Scan for the cell matching the given text and deliver its [X, Y] coordinate at center. 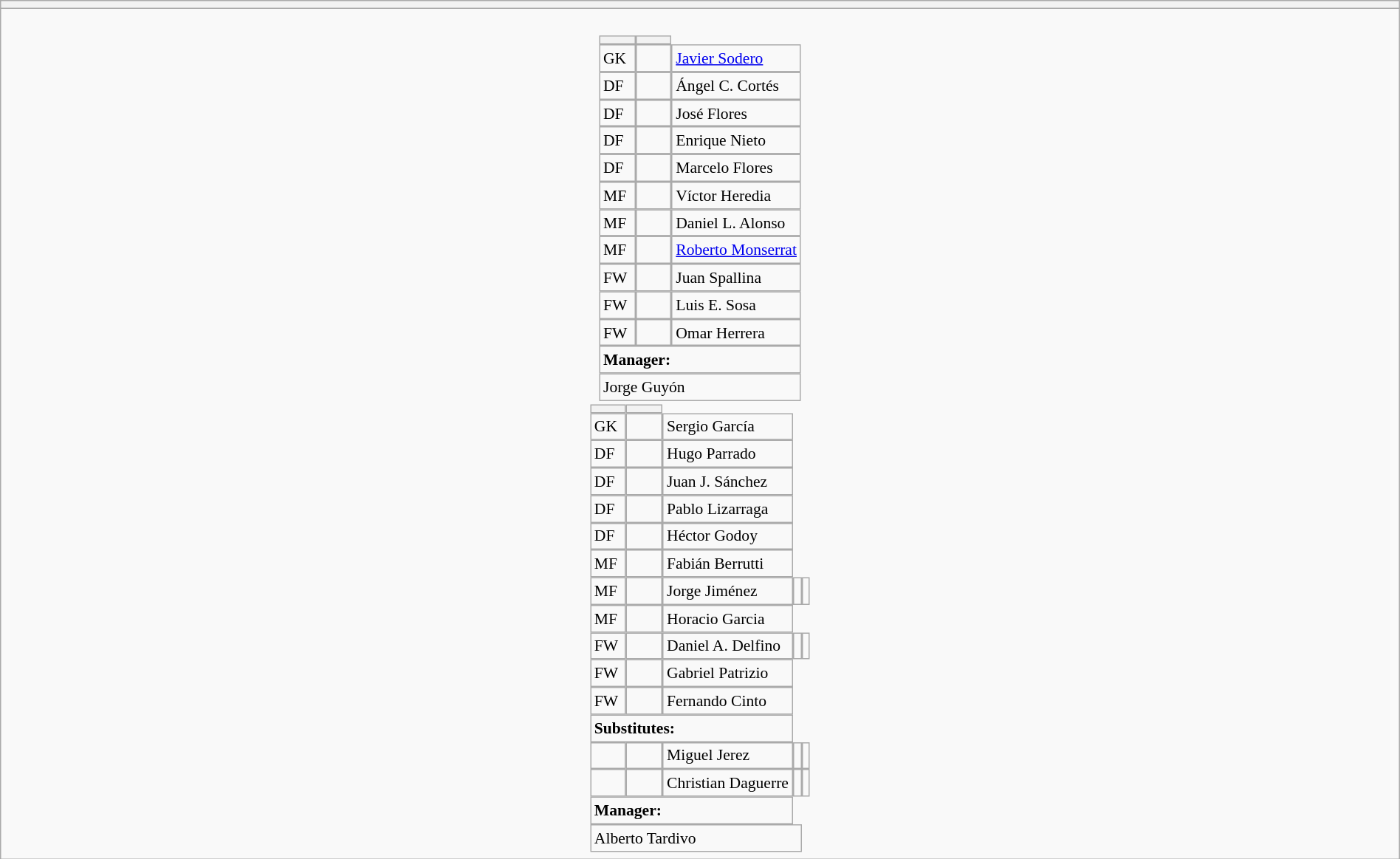
Fernando Cinto [727, 700]
José Flores [735, 114]
Juan Spallina [735, 278]
Marcelo Flores [735, 168]
Pablo Lizarraga [727, 508]
Daniel L. Alonso [735, 223]
Víctor Heredia [735, 195]
Sergio García [727, 427]
Ángel C. Cortés [735, 86]
Enrique Nieto [735, 140]
Luis E. Sosa [735, 304]
Miguel Jerez [727, 755]
Fabián Berrutti [727, 563]
Jorge Jiménez [727, 591]
Horacio Garcia [727, 619]
Substitutes: [691, 728]
Juan J. Sánchez [727, 482]
Alberto Tardivo [696, 838]
Christian Daguerre [727, 783]
Gabriel Patrizio [727, 674]
Javier Sodero [735, 58]
Jorge Guyón [700, 387]
Hugo Parrado [727, 454]
Roberto Monserrat [735, 250]
Daniel A. Delfino [727, 646]
Héctor Godoy [727, 536]
Omar Herrera [735, 332]
